Pinpoint the cell where the given text exists, returning its (X, Y) midpoint coordinate. 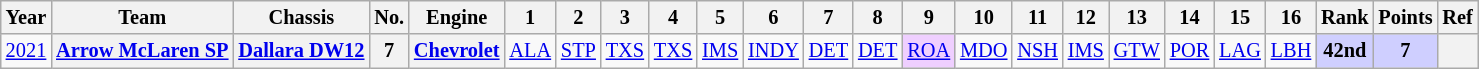
10 (984, 17)
NSH (1037, 51)
2021 (26, 51)
Chassis (301, 17)
Ref (1457, 17)
13 (1137, 17)
16 (1291, 17)
2 (578, 17)
Chevrolet (456, 51)
INDY (774, 51)
5 (720, 17)
3 (625, 17)
8 (878, 17)
Points (1405, 17)
LBH (1291, 51)
Dallara DW12 (301, 51)
1 (530, 17)
42nd (1344, 51)
STP (578, 51)
ROA (928, 51)
4 (673, 17)
No. (389, 17)
6 (774, 17)
11 (1037, 17)
ALA (530, 51)
Team (142, 17)
15 (1240, 17)
Engine (456, 17)
POR (1190, 51)
Rank (1344, 17)
12 (1086, 17)
14 (1190, 17)
Year (26, 17)
LAG (1240, 51)
GTW (1137, 51)
9 (928, 17)
MDO (984, 51)
Arrow McLaren SP (142, 51)
